Find where the given text appears and provide that cell's center as [x, y] coordinate. 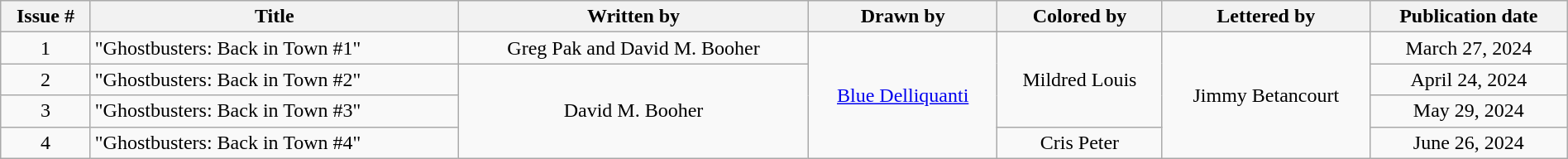
Written by [633, 17]
"Ghostbusters: Back in Town #1" [275, 48]
Jimmy Betancourt [1265, 95]
May 29, 2024 [1469, 111]
David M. Booher [633, 111]
March 27, 2024 [1469, 48]
"Ghostbusters: Back in Town #2" [275, 79]
Issue # [46, 17]
3 [46, 111]
June 26, 2024 [1469, 142]
Colored by [1080, 17]
Drawn by [903, 17]
4 [46, 142]
Mildred Louis [1080, 79]
April 24, 2024 [1469, 79]
"Ghostbusters: Back in Town #4" [275, 142]
Greg Pak and David M. Booher [633, 48]
Lettered by [1265, 17]
Blue Delliquanti [903, 95]
Publication date [1469, 17]
Cris Peter [1080, 142]
Title [275, 17]
"Ghostbusters: Back in Town #3" [275, 111]
1 [46, 48]
2 [46, 79]
